Provide the (X, Y) coordinate of the cell's center where the given text is located.  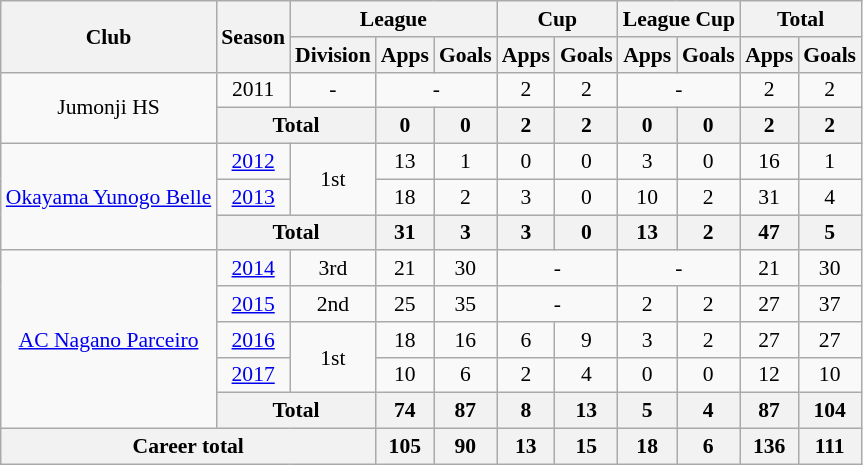
Cup (558, 19)
12 (769, 375)
Jumonji HS (109, 108)
47 (769, 233)
25 (405, 304)
3rd (333, 269)
Okayama Yunogo Belle (109, 198)
AC Nagano Parceiro (109, 340)
2011 (253, 90)
74 (405, 411)
136 (769, 447)
15 (586, 447)
2013 (253, 197)
League Cup (679, 19)
Club (109, 36)
111 (830, 447)
105 (405, 447)
2014 (253, 269)
League (394, 19)
37 (830, 304)
8 (526, 411)
2012 (253, 162)
2015 (253, 304)
2017 (253, 375)
104 (830, 411)
35 (466, 304)
9 (586, 340)
Career total (188, 447)
Division (333, 55)
90 (466, 447)
2nd (333, 304)
Season (253, 36)
2016 (253, 340)
